Provide the (x, y) coordinate of the cell's center where the given text is located.  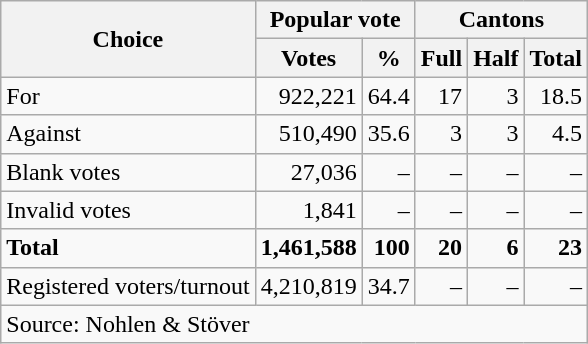
4,210,819 (308, 286)
20 (441, 248)
Half (496, 58)
100 (388, 248)
Choice (128, 39)
6 (496, 248)
27,036 (308, 172)
1,461,588 (308, 248)
1,841 (308, 210)
Blank votes (128, 172)
Invalid votes (128, 210)
Popular vote (335, 20)
Full (441, 58)
Cantons (501, 20)
Source: Nohlen & Stöver (294, 324)
34.7 (388, 286)
510,490 (308, 134)
64.4 (388, 96)
18.5 (556, 96)
922,221 (308, 96)
17 (441, 96)
For (128, 96)
Against (128, 134)
% (388, 58)
23 (556, 248)
Registered voters/turnout (128, 286)
35.6 (388, 134)
4.5 (556, 134)
Votes (308, 58)
